Scan for the cell matching the given text and deliver its [X, Y] coordinate at center. 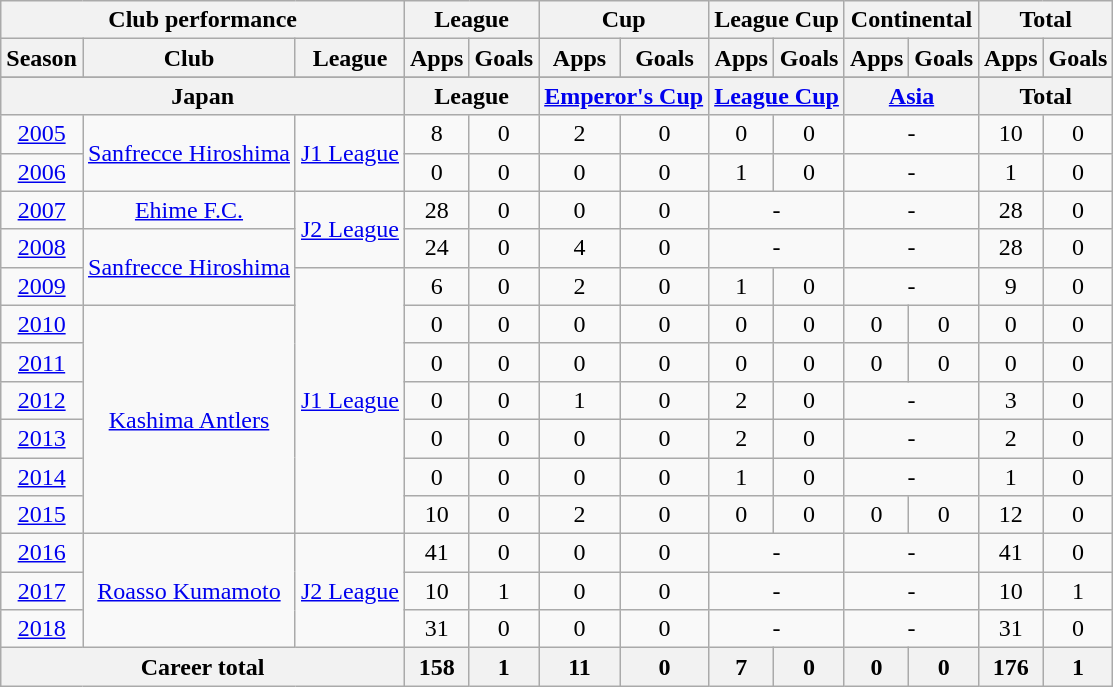
2010 [42, 324]
2007 [42, 210]
176 [1011, 667]
4 [580, 248]
Season [42, 58]
2016 [42, 553]
2014 [42, 477]
2013 [42, 438]
Career total [203, 667]
Asia [911, 96]
2009 [42, 286]
Club performance [203, 20]
2011 [42, 362]
2006 [42, 172]
2015 [42, 515]
6 [437, 286]
2017 [42, 591]
2012 [42, 400]
Cup [624, 20]
Ehime F.C. [188, 210]
2005 [42, 134]
24 [437, 248]
Emperor's Cup [624, 96]
158 [437, 667]
Japan [203, 96]
3 [1011, 400]
Continental [911, 20]
9 [1011, 286]
Kashima Antlers [188, 419]
11 [580, 667]
12 [1011, 515]
Club [188, 58]
7 [742, 667]
2008 [42, 248]
Roasso Kumamoto [188, 591]
8 [437, 134]
2018 [42, 629]
